Scan for the cell matching the given text and deliver its [x, y] coordinate at center. 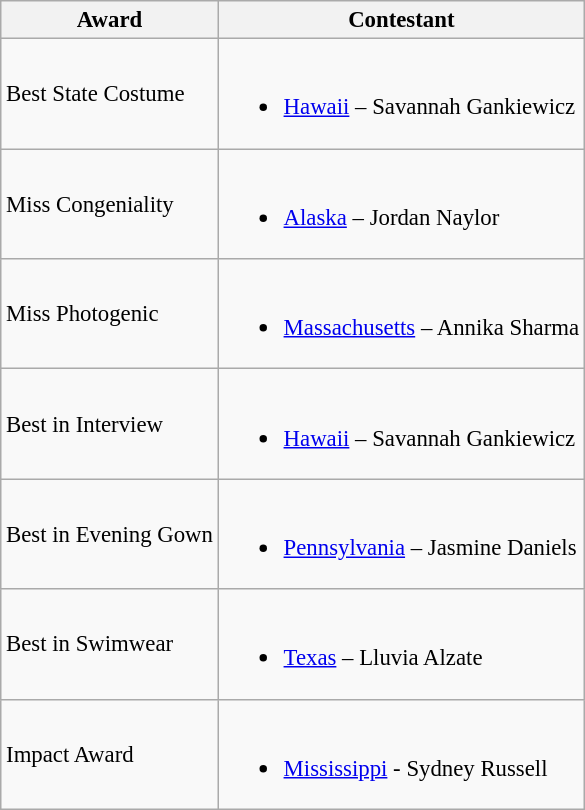
Miss Congeniality [110, 204]
Best in Interview [110, 424]
Award [110, 20]
Texas – Lluvia Alzate [401, 644]
Impact Award [110, 754]
Best in Swimwear [110, 644]
Miss Photogenic [110, 314]
Pennsylvania – Jasmine Daniels [401, 534]
Best in Evening Gown [110, 534]
Mississippi - Sydney Russell [401, 754]
Massachusetts – Annika Sharma [401, 314]
Contestant [401, 20]
Alaska – Jordan Naylor [401, 204]
Best State Costume [110, 94]
